Identify which cell holds the provided text, then report its (x, y) central coordinate. 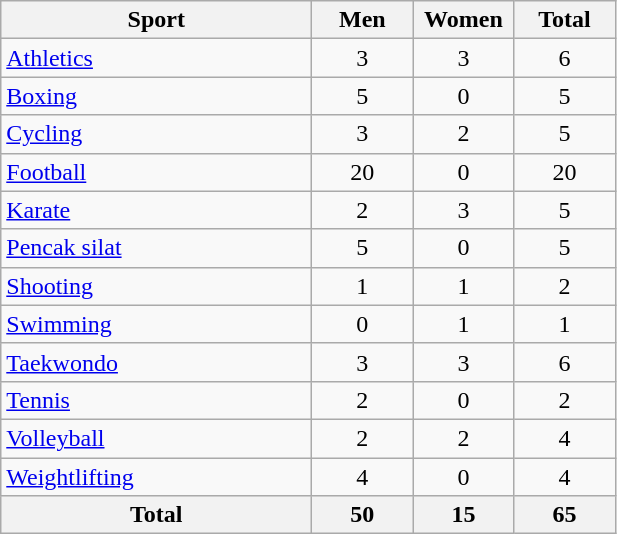
Pencak silat (156, 248)
Shooting (156, 286)
65 (564, 515)
Tennis (156, 400)
50 (362, 515)
15 (464, 515)
Football (156, 172)
Men (362, 20)
Taekwondo (156, 362)
Women (464, 20)
Athletics (156, 58)
Volleyball (156, 438)
Boxing (156, 96)
Swimming (156, 324)
Karate (156, 210)
Weightlifting (156, 477)
Cycling (156, 134)
Sport (156, 20)
